Find where the given text appears and provide that cell's center as (X, Y) coordinate. 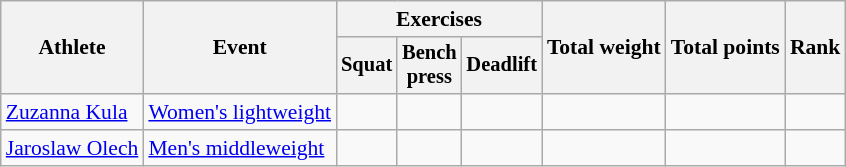
Zuzanna Kula (72, 112)
Total weight (604, 48)
Total points (726, 48)
Jaroslaw Olech (72, 148)
Event (240, 48)
Women's lightweight (240, 112)
Rank (816, 48)
Men's middleweight (240, 148)
Athlete (72, 48)
Exercises (439, 19)
Benchpress (429, 66)
Squat (366, 66)
Deadlift (502, 66)
